From the cell containing the given text, extract its center point as [X, Y] coordinate. 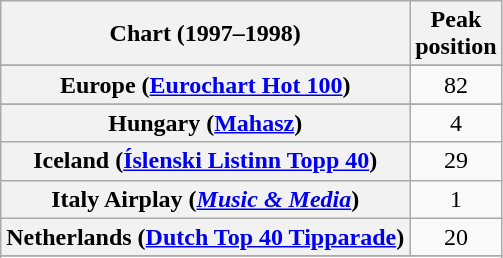
82 [456, 85]
Italy Airplay (Music & Media) [206, 199]
Peakposition [456, 34]
20 [456, 237]
Iceland (Íslenski Listinn Topp 40) [206, 161]
Netherlands (Dutch Top 40 Tipparade) [206, 237]
4 [456, 123]
Europe (Eurochart Hot 100) [206, 85]
1 [456, 199]
Chart (1997–1998) [206, 34]
29 [456, 161]
Hungary (Mahasz) [206, 123]
